Extract the (x, y) coordinate from the center of the cell holding the provided text.  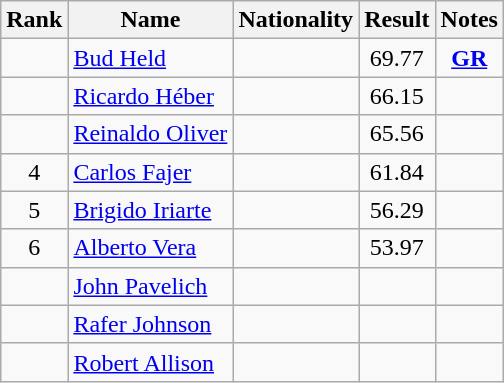
56.29 (397, 210)
Ricardo Héber (150, 96)
Notes (469, 20)
Bud Held (150, 58)
53.97 (397, 248)
Carlos Fajer (150, 172)
GR (469, 58)
65.56 (397, 134)
66.15 (397, 96)
Rank (34, 20)
Result (397, 20)
Rafer Johnson (150, 324)
Nationality (296, 20)
6 (34, 248)
Robert Allison (150, 362)
Alberto Vera (150, 248)
69.77 (397, 58)
Brigido Iriarte (150, 210)
Name (150, 20)
4 (34, 172)
61.84 (397, 172)
Reinaldo Oliver (150, 134)
5 (34, 210)
John Pavelich (150, 286)
